Find where the given text appears and provide that cell's center as (X, Y) coordinate. 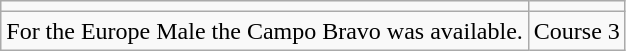
For the Europe Male the Campo Bravo was available. (265, 31)
Course 3 (576, 31)
